Extract the [x, y] coordinate from the center of the cell holding the provided text.  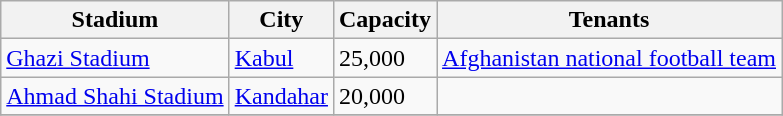
Tenants [610, 20]
Capacity [384, 20]
25,000 [384, 58]
City [281, 20]
Kabul [281, 58]
Kandahar [281, 96]
20,000 [384, 96]
Afghanistan national football team [610, 58]
Ghazi Stadium [115, 58]
Ahmad Shahi Stadium [115, 96]
Stadium [115, 20]
